Find where the given text appears and provide that cell's center as (x, y) coordinate. 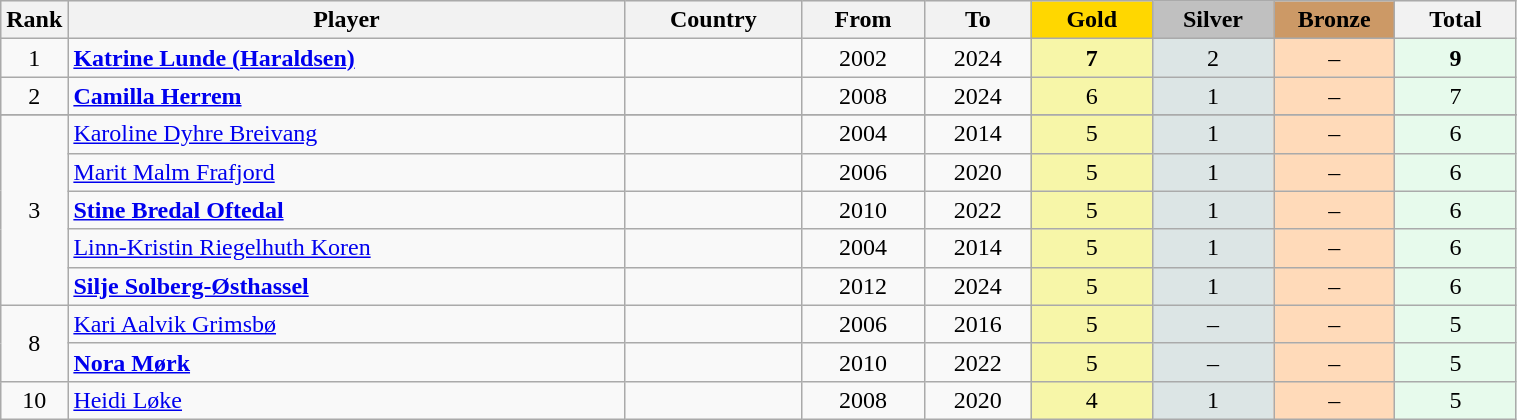
2002 (864, 58)
Bronze (1334, 20)
Marit Malm Frafjord (346, 172)
Player (346, 20)
Silver (1212, 20)
Silje Solberg-Østhassel (346, 286)
10 (34, 400)
Stine Bredal Oftedal (346, 210)
To (978, 20)
Linn-Kristin Riegelhuth Koren (346, 248)
Gold (1092, 20)
Nora Mørk (346, 362)
Kari Aalvik Grimsbø (346, 324)
Katrine Lunde (Haraldsen) (346, 58)
Karoline Dyhre Breivang (346, 134)
2016 (978, 324)
Country (714, 20)
Heidi Løke (346, 400)
2012 (864, 286)
Rank (34, 20)
Camilla Herrem (346, 96)
9 (1456, 58)
From (864, 20)
3 (34, 210)
Total (1456, 20)
8 (34, 343)
4 (1092, 400)
